Provide the (x, y) coordinate of the cell's center where the given text is located.  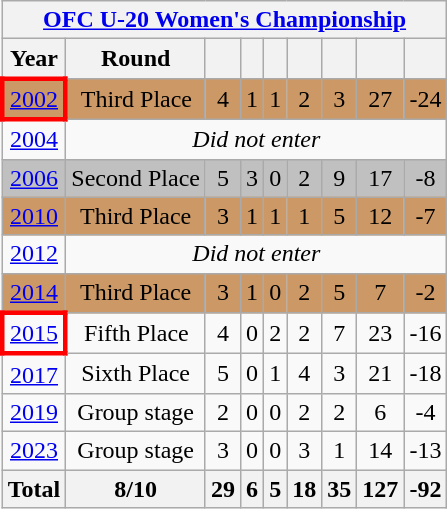
8/10 (136, 489)
2014 (34, 293)
14 (380, 450)
2010 (34, 216)
2004 (34, 139)
18 (304, 489)
Total (34, 489)
-18 (426, 374)
29 (222, 489)
Fifth Place (136, 334)
-92 (426, 489)
21 (380, 374)
2012 (34, 254)
2023 (34, 450)
2015 (34, 334)
2002 (34, 98)
9 (340, 178)
Sixth Place (136, 374)
Year (34, 59)
-7 (426, 216)
35 (340, 489)
-24 (426, 98)
2006 (34, 178)
2019 (34, 412)
17 (380, 178)
Second Place (136, 178)
23 (380, 334)
OFC U-20 Women's Championship (224, 20)
2017 (34, 374)
-2 (426, 293)
Round (136, 59)
-4 (426, 412)
127 (380, 489)
12 (380, 216)
-13 (426, 450)
-16 (426, 334)
-8 (426, 178)
27 (380, 98)
